Identify which cell holds the provided text, then report its (X, Y) central coordinate. 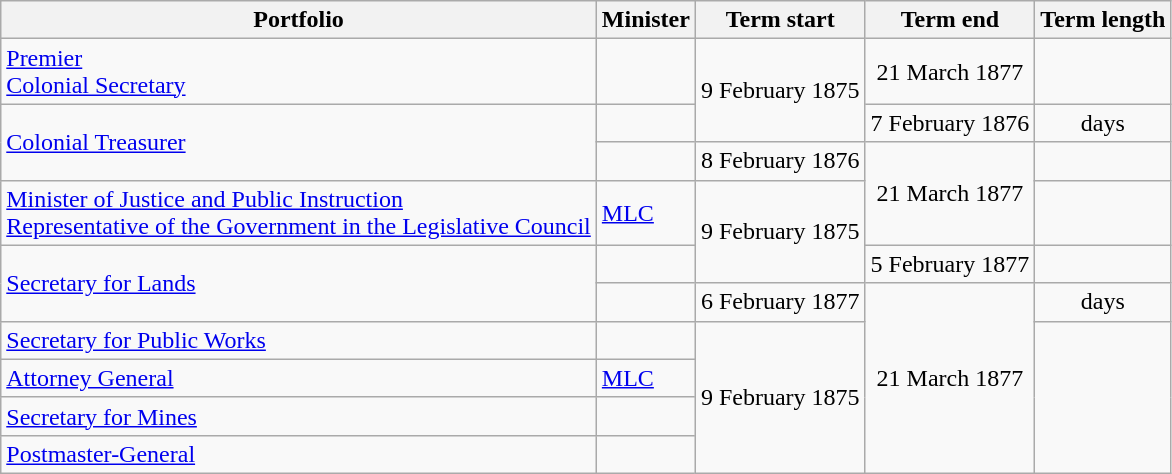
Colonial Treasurer (299, 142)
Term length (1103, 20)
5 February 1877 (950, 264)
Secretary for Mines (299, 416)
8 February 1876 (780, 161)
6 February 1877 (780, 302)
Term start (780, 20)
Attorney General (299, 378)
Secretary for Lands (299, 283)
Portfolio (299, 20)
PremierColonial Secretary (299, 72)
Postmaster-General (299, 454)
Minister (646, 20)
Minister of Justice and Public InstructionRepresentative of the Government in the Legislative Council (299, 212)
7 February 1876 (950, 123)
Secretary for Public Works (299, 340)
Term end (950, 20)
